Output the [X, Y] coordinate of the center of the cell containing the given text.  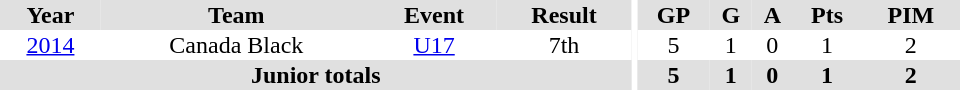
A [772, 15]
2014 [50, 45]
Event [434, 15]
Pts [826, 15]
U17 [434, 45]
Year [50, 15]
7th [564, 45]
Canada Black [236, 45]
G [730, 15]
PIM [911, 15]
GP [674, 15]
Junior totals [316, 75]
Team [236, 15]
Result [564, 15]
